Search for the cell housing the specified text and yield its [X, Y] center coordinate. 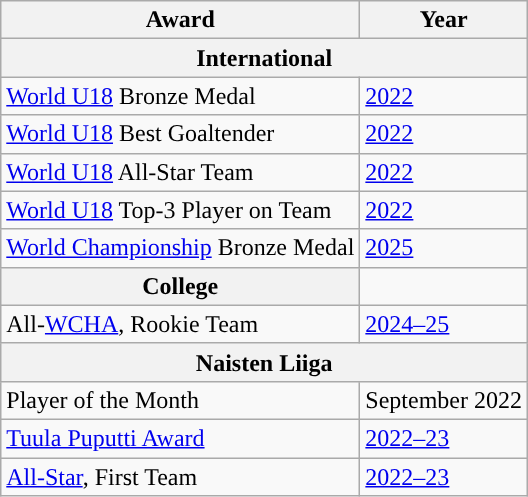
World Championship Bronze Medal [180, 248]
September 2022 [444, 400]
Year [444, 20]
College [180, 286]
International [264, 58]
Tuula Puputti Award [180, 438]
World U18 Bronze Medal [180, 96]
World U18 All-Star Team [180, 172]
2025 [444, 248]
World U18 Top-3 Player on Team [180, 210]
Naisten Liiga [264, 362]
Player of the Month [180, 400]
World U18 Best Goaltender [180, 134]
2024–25 [444, 324]
All-Star, First Team [180, 477]
All-WCHA, Rookie Team [180, 324]
Award [180, 20]
